Scan for the cell matching the given text and deliver its (x, y) coordinate at center. 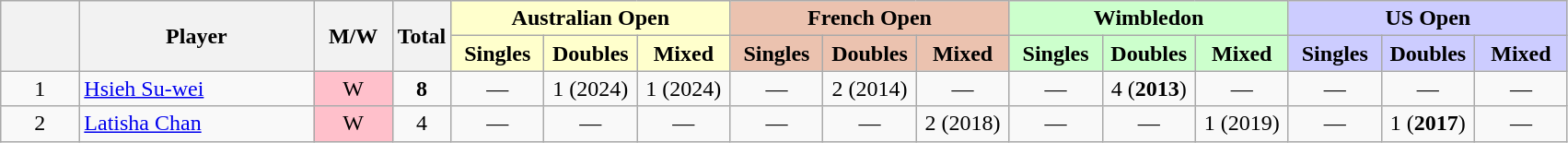
French Open (869, 18)
Latisha Chan (197, 124)
4 (422, 124)
Wimbledon (1149, 18)
1 (41, 89)
2 (41, 124)
2 (2018) (963, 124)
Australian Open (591, 18)
Hsieh Su-wei (197, 89)
1 (2017) (1427, 124)
1 (2019) (1241, 124)
Total (422, 36)
8 (422, 89)
US Open (1427, 18)
4 (2013) (1149, 89)
Player (197, 36)
2 (2014) (869, 89)
M/W (354, 36)
